Search for the cell housing the specified text and yield its (X, Y) center coordinate. 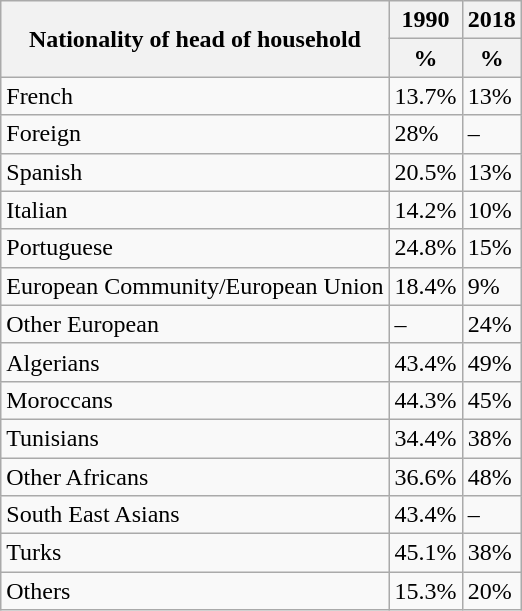
1990 (426, 20)
10% (492, 210)
45.1% (426, 553)
44.3% (426, 400)
20.5% (426, 172)
34.4% (426, 438)
Nationality of head of household (195, 39)
Tunisians (195, 438)
15.3% (426, 591)
South East Asians (195, 515)
Foreign (195, 134)
49% (492, 362)
Turks (195, 553)
24.8% (426, 248)
13.7% (426, 96)
Portuguese (195, 248)
Algerians (195, 362)
Others (195, 591)
Italian (195, 210)
Other European (195, 324)
Other Africans (195, 477)
18.4% (426, 286)
15% (492, 248)
48% (492, 477)
Moroccans (195, 400)
20% (492, 591)
Spanish (195, 172)
French (195, 96)
45% (492, 400)
9% (492, 286)
European Community/European Union (195, 286)
24% (492, 324)
14.2% (426, 210)
36.6% (426, 477)
2018 (492, 20)
28% (426, 134)
